Output the [X, Y] coordinate of the center of the cell containing the given text.  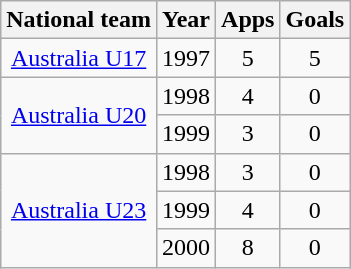
Australia U23 [79, 210]
2000 [186, 248]
Year [186, 20]
National team [79, 20]
8 [248, 248]
Australia U17 [79, 58]
Australia U20 [79, 115]
Goals [315, 20]
1997 [186, 58]
Apps [248, 20]
